Scan for the cell matching the given text and deliver its (X, Y) coordinate at center. 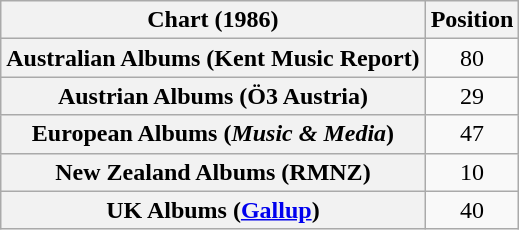
40 (472, 210)
Position (472, 20)
Austrian Albums (Ö3 Austria) (213, 96)
New Zealand Albums (RMNZ) (213, 172)
80 (472, 58)
Chart (1986) (213, 20)
UK Albums (Gallup) (213, 210)
European Albums (Music & Media) (213, 134)
47 (472, 134)
29 (472, 96)
10 (472, 172)
Australian Albums (Kent Music Report) (213, 58)
